Locate the cell with the specified text and output its [X, Y] center coordinate. 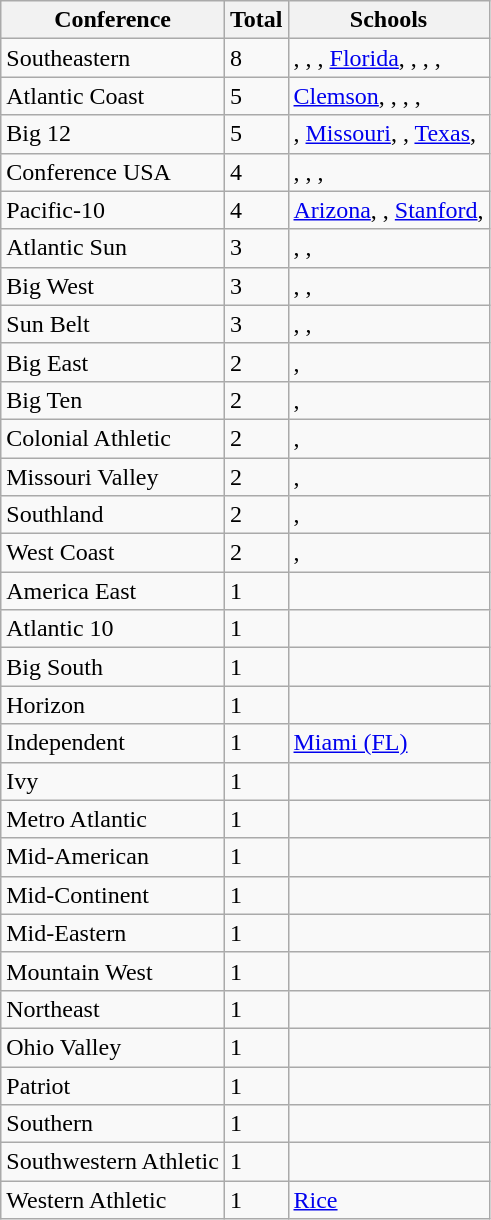
, , , Florida, , , , [388, 58]
Ohio Valley [113, 1047]
Mid-American [113, 857]
Southland [113, 515]
Horizon [113, 705]
Conference [113, 20]
Mountain West [113, 971]
8 [256, 58]
Atlantic 10 [113, 629]
Pacific-10 [113, 210]
Mid-Continent [113, 895]
Big Ten [113, 400]
Patriot [113, 1085]
Ivy [113, 781]
West Coast [113, 553]
Big East [113, 362]
Miami (FL) [388, 743]
Independent [113, 743]
Mid-Eastern [113, 933]
Conference USA [113, 172]
Big South [113, 667]
Metro Atlantic [113, 819]
Total [256, 20]
Southeastern [113, 58]
Sun Belt [113, 324]
Big 12 [113, 134]
Western Athletic [113, 1200]
Atlantic Sun [113, 248]
Southwestern Athletic [113, 1162]
America East [113, 591]
Arizona, , Stanford, [388, 210]
, , , [388, 172]
Clemson, , , , [388, 96]
Rice [388, 1200]
Colonial Athletic [113, 438]
Northeast [113, 1009]
Missouri Valley [113, 477]
Big West [113, 286]
Atlantic Coast [113, 96]
Schools [388, 20]
Southern [113, 1124]
, Missouri, , Texas, [388, 134]
